Extract the [x, y] coordinate from the center of the cell holding the provided text.  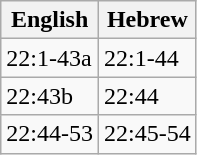
22:1-44 [147, 58]
22:44-53 [50, 134]
22:43b [50, 96]
22:44 [147, 96]
22:45-54 [147, 134]
English [50, 20]
Hebrew [147, 20]
22:1-43a [50, 58]
